Capture the cell that displays the provided text and extract its [x, y] central coordinate. 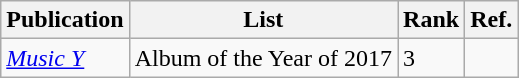
Publication [65, 20]
Rank [432, 20]
3 [432, 58]
Music Y [65, 58]
Ref. [492, 20]
List [263, 20]
Album of the Year of 2017 [263, 58]
